Identify which cell holds the provided text, then report its [x, y] central coordinate. 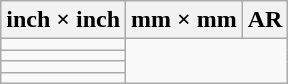
inch × inch [64, 20]
AR [265, 20]
mm × mm [184, 20]
